Detect which cell encompasses the target text, then output its [X, Y] center coordinate. 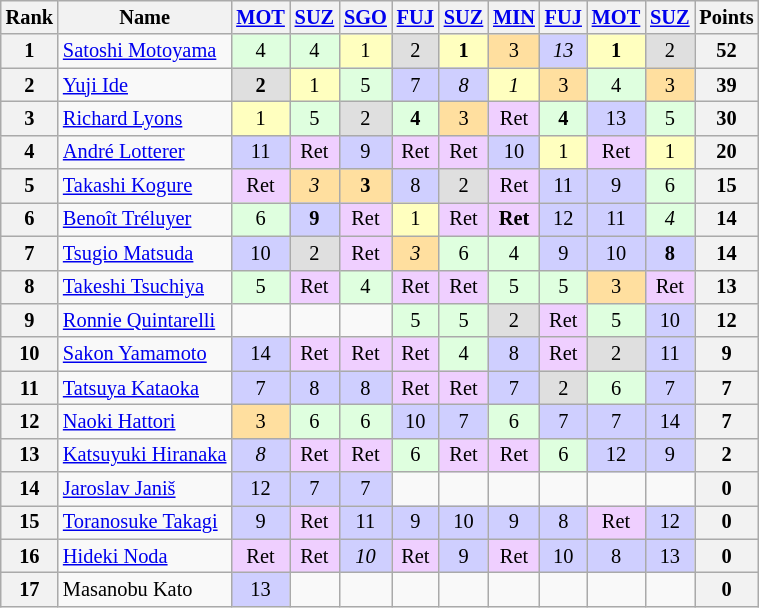
Takeshi Tsuchiya [144, 287]
30 [726, 118]
Satoshi Motoyama [144, 51]
Tatsuya Kataoka [144, 388]
Richard Lyons [144, 118]
Sakon Yamamoto [144, 354]
Ronnie Quintarelli [144, 320]
André Lotterer [144, 152]
20 [726, 152]
Rank [30, 17]
16 [30, 556]
Masanobu Kato [144, 589]
Name [144, 17]
MIN [514, 17]
Points [726, 17]
Hideki Noda [144, 556]
Tsugio Matsuda [144, 253]
SGO [366, 17]
Benoît Tréluyer [144, 219]
17 [30, 589]
52 [726, 51]
Yuji Ide [144, 85]
Naoki Hattori [144, 421]
39 [726, 85]
Katsuyuki Hiranaka [144, 455]
Toranosuke Takagi [144, 522]
Jaroslav Janiš [144, 489]
Takashi Kogure [144, 186]
